Return (x, y) of the center of cell containing provided text 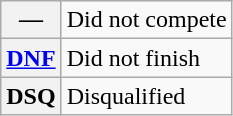
— (31, 20)
Did not compete (146, 20)
Did not finish (146, 58)
DNF (31, 58)
Disqualified (146, 96)
DSQ (31, 96)
